Return (X, Y) of the center of cell containing provided text 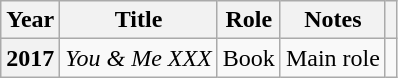
2017 (30, 58)
Title (139, 20)
Notes (332, 20)
Year (30, 20)
Main role (332, 58)
You & Me XXX (139, 58)
Book (248, 58)
Role (248, 20)
